Search for the cell housing the specified text and yield its [x, y] center coordinate. 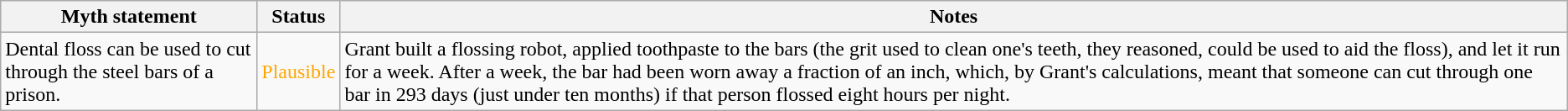
Notes [953, 17]
Status [298, 17]
Dental floss can be used to cut through the steel bars of a prison. [129, 71]
Myth statement [129, 17]
Plausible [298, 71]
